For the text-containing cell, return its midpoint in (x, y) coordinate format. 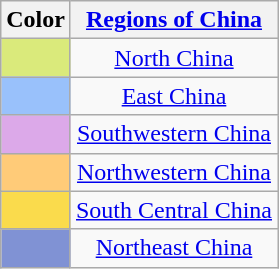
Northwestern China (174, 172)
Northeast China (174, 248)
Regions of China (174, 20)
Southwestern China (174, 134)
South Central China (174, 210)
North China (174, 58)
East China (174, 96)
Color (36, 20)
